Provide the [x, y] coordinate of the cell's center where the given text is located.  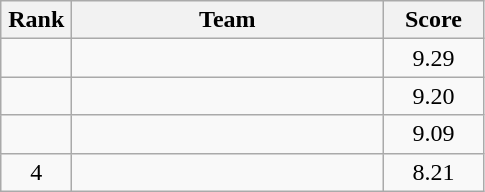
8.21 [434, 172]
9.29 [434, 58]
Rank [36, 20]
Team [228, 20]
Score [434, 20]
9.20 [434, 96]
4 [36, 172]
9.09 [434, 134]
